Provide the [x, y] coordinate of the cell's center where the given text is located.  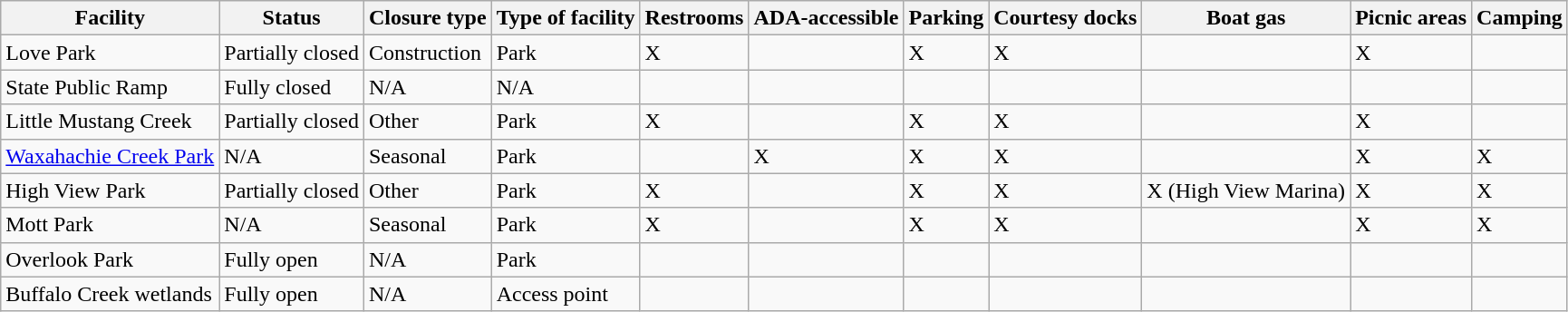
Restrooms [694, 18]
Closure type [428, 18]
High View Park [111, 190]
Overlook Park [111, 259]
Status [292, 18]
Waxahachie Creek Park [111, 156]
Picnic areas [1411, 18]
Buffalo Creek wetlands [111, 294]
Parking [946, 18]
Courtesy docks [1066, 18]
Mott Park [111, 225]
Fully closed [292, 87]
Camping [1520, 18]
Type of facility [566, 18]
X (High View Marina) [1246, 190]
Construction [428, 53]
Love Park [111, 53]
Facility [111, 18]
ADA-accessible [827, 18]
Access point [566, 294]
Boat gas [1246, 18]
State Public Ramp [111, 87]
Little Mustang Creek [111, 122]
